Find where the given text appears and provide that cell's center as (x, y) coordinate. 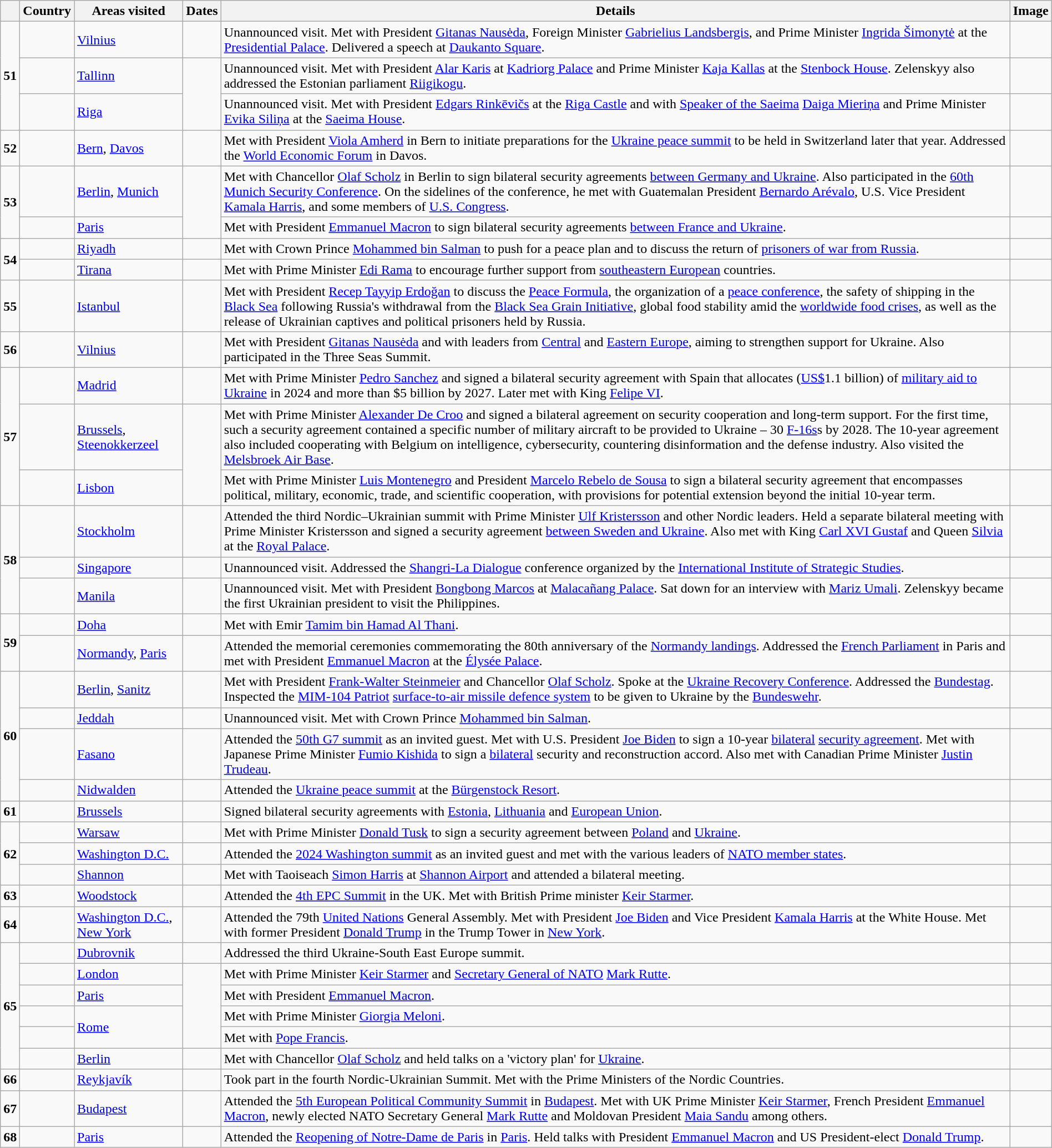
65 (10, 1006)
Stockholm (129, 532)
Met with Prime Minister Giorgia Meloni. (615, 1016)
Country (47, 11)
Signed bilateral security agreements with Estonia, Lithuania and European Union. (615, 811)
Madrid (129, 385)
Berlin, Sanitz (129, 689)
Attended the 4th EPC Summit in the UK. Met with British Prime minister Keir Starmer. (615, 896)
51 (10, 75)
Areas visited (129, 11)
Details (615, 11)
Met with Pope Francis. (615, 1038)
Met with President Emmanuel Macron to sign bilateral security agreements between France and Ukraine. (615, 227)
66 (10, 1080)
Istanbul (129, 306)
Attended the Reopening of Notre-Dame de Paris in Paris. Held talks with President Emmanuel Macron and US President-elect Donald Trump. (615, 1137)
59 (10, 643)
58 (10, 560)
Dates (202, 11)
Woodstock (129, 896)
Riga (129, 112)
Washington D.C., New York (129, 924)
Fasano (129, 754)
67 (10, 1109)
Dubrovnik (129, 953)
Warsaw (129, 832)
62 (10, 853)
60 (10, 736)
Singapore (129, 568)
Met with Prime Minister Edi Rama to encourage further support from southeastern European countries. (615, 270)
56 (10, 350)
Met with President Emmanuel Macron. (615, 995)
61 (10, 811)
64 (10, 924)
Attended the Ukraine peace summit at the Bürgenstock Resort. (615, 790)
Doha (129, 625)
Met with Chancellor Olaf Scholz and held talks on a 'victory plan' for Ukraine. (615, 1059)
Nidwalden (129, 790)
Tallinn (129, 75)
Brussels (129, 811)
Met with Prime Minister Donald Tusk to sign a security agreement between Poland and Ukraine. (615, 832)
Met with Emir Tamim bin Hamad Al Thani. (615, 625)
Manila (129, 596)
Addressed the third Ukraine-South East Europe summit. (615, 953)
Met with Crown Prince Mohammed bin Salman to push for a peace plan and to discuss the return of prisoners of war from Russia. (615, 249)
Riyadh (129, 249)
53 (10, 202)
Brussels, Steenokkerzeel (129, 437)
Shannon (129, 874)
Berlin (129, 1059)
London (129, 974)
Met with Taoiseach Simon Harris at Shannon Airport and attended a bilateral meeting. (615, 874)
Rome (129, 1027)
55 (10, 306)
63 (10, 896)
Budapest (129, 1109)
Met with Prime Minister Keir Starmer and Secretary General of NATO Mark Rutte. (615, 974)
Unannounced visit. Addressed the Shangri-La Dialogue conference organized by the International Institute of Strategic Studies. (615, 568)
57 (10, 436)
Washington D.C. (129, 853)
Image (1031, 11)
Attended the 2024 Washington summit as an invited guest and met with the various leaders of NATO member states. (615, 853)
Bern, Davos (129, 148)
Lisbon (129, 488)
Berlin, Munich (129, 191)
68 (10, 1137)
Tirana (129, 270)
Reykjavík (129, 1080)
54 (10, 259)
Took part in the fourth Nordic-Ukrainian Summit. Met with the Prime Ministers of the Nordic Countries. (615, 1080)
Normandy, Paris (129, 654)
Unannounced visit. Met with Crown Prince Mohammed bin Salman. (615, 718)
52 (10, 148)
Jeddah (129, 718)
